Identify which cell holds the provided text, then report its [X, Y] central coordinate. 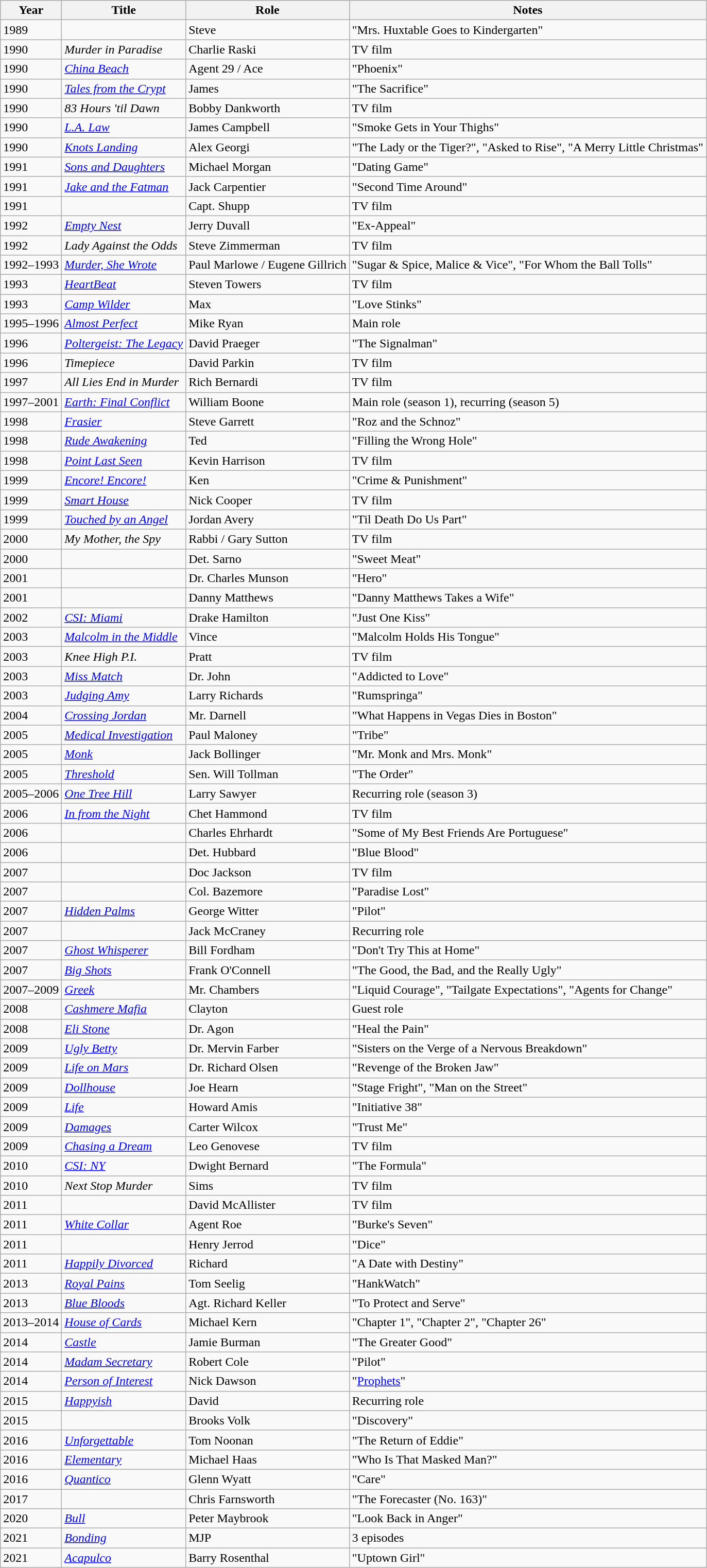
1997–2001 [31, 402]
Peter Maybrook [268, 1519]
"The Good, the Bad, and the Really Ugly" [527, 970]
"Second Time Around" [527, 186]
Jerry Duvall [268, 225]
Dr. Mervin Farber [268, 1048]
Mr. Darnell [268, 715]
Michael Kern [268, 1323]
Encore! Encore! [124, 480]
"The Formula" [527, 1166]
Steve [268, 30]
Hidden Palms [124, 911]
Elementary [124, 1459]
Eli Stone [124, 1029]
"Initiative 38" [527, 1107]
Howard Amis [268, 1107]
"Dating Game" [527, 167]
Rich Bernardi [268, 382]
"Crime & Punishment" [527, 480]
One Tree Hill [124, 794]
David Parkin [268, 363]
"Chapter 1", "Chapter 2", "Chapter 26" [527, 1323]
Cashmere Mafia [124, 1009]
"Danny Matthews Takes a Wife" [527, 598]
Life on Mars [124, 1068]
Malcolm in the Middle [124, 637]
Chet Hammond [268, 813]
Tom Noonan [268, 1440]
Richard [268, 1264]
"Just One Kiss" [527, 618]
Madam Secretary [124, 1362]
Crossing Jordan [124, 715]
Greek [124, 990]
Jack Bollinger [268, 754]
Earth: Final Conflict [124, 402]
"Sisters on the Verge of a Nervous Breakdown" [527, 1048]
"The Sacrifice" [527, 89]
Murder in Paradise [124, 49]
Royal Pains [124, 1283]
Blue Bloods [124, 1303]
"A Date with Destiny" [527, 1264]
Drake Hamilton [268, 618]
Paul Maloney [268, 735]
Mr. Chambers [268, 990]
1997 [31, 382]
Paul Marlowe / Eugene Gillrich [268, 265]
Dwight Bernard [268, 1166]
Ted [268, 441]
Det. Hubbard [268, 852]
"Uptown Girl" [527, 1558]
Poltergeist: The Legacy [124, 343]
Happily Divorced [124, 1264]
Dr. John [268, 676]
Knots Landing [124, 147]
Henry Jerrod [268, 1244]
Castle [124, 1342]
Ghost Whisperer [124, 950]
"Stage Fright", "Man on the Street" [527, 1087]
"Rumspringa" [527, 696]
Timepiece [124, 363]
"Care" [527, 1479]
Max [268, 304]
"Til Death Do Us Part" [527, 519]
Year [31, 10]
Ugly Betty [124, 1048]
Frank O'Connell [268, 970]
Steve Zimmerman [268, 245]
"Don't Try This at Home" [527, 950]
David McAllister [268, 1205]
Recurring role (season 3) [527, 794]
Person of Interest [124, 1381]
Unforgettable [124, 1440]
1995–1996 [31, 324]
Charles Ehrhardt [268, 833]
"The Signalman" [527, 343]
2002 [31, 618]
My Mother, the Spy [124, 539]
"Phoenix" [527, 69]
Happyish [124, 1401]
Quantico [124, 1479]
Chasing a Dream [124, 1146]
"Discovery" [527, 1420]
2013–2014 [31, 1323]
Jack McCraney [268, 931]
Robert Cole [268, 1362]
Miss Match [124, 676]
Leo Genovese [268, 1146]
Alex Georgi [268, 147]
Dr. Agon [268, 1029]
2017 [31, 1499]
MJP [268, 1538]
All Lies End in Murder [124, 382]
Kevin Harrison [268, 461]
Bill Fordham [268, 950]
"Paradise Lost" [527, 892]
Camp Wilder [124, 304]
In from the Night [124, 813]
White Collar [124, 1225]
Smart House [124, 500]
William Boone [268, 402]
Guest role [527, 1009]
Almost Perfect [124, 324]
Pratt [268, 657]
Ken [268, 480]
"Revenge of the Broken Jaw" [527, 1068]
Capt. Shupp [268, 206]
Steve Garrett [268, 421]
Jordan Avery [268, 519]
Nick Cooper [268, 500]
Glenn Wyatt [268, 1479]
Tales from the Crypt [124, 89]
Damages [124, 1126]
"To Protect and Serve" [527, 1303]
Jake and the Fatman [124, 186]
Life [124, 1107]
Rabbi / Gary Sutton [268, 539]
Charlie Raski [268, 49]
Big Shots [124, 970]
China Beach [124, 69]
David Praeger [268, 343]
"Burke's Seven" [527, 1225]
Brooks Volk [268, 1420]
Dr. Richard Olsen [268, 1068]
"Trust Me" [527, 1126]
Danny Matthews [268, 598]
"Filling the Wrong Hole" [527, 441]
Next Stop Murder [124, 1185]
Agent Roe [268, 1225]
Mike Ryan [268, 324]
"Prophets" [527, 1381]
Role [268, 10]
"Sugar & Spice, Malice & Vice", "For Whom the Ball Tolls" [527, 265]
"Mr. Monk and Mrs. Monk" [527, 754]
Main role (season 1), recurring (season 5) [527, 402]
"Some of My Best Friends Are Portuguese" [527, 833]
"Tribe" [527, 735]
2005–2006 [31, 794]
David [268, 1401]
Barry Rosenthal [268, 1558]
Monk [124, 754]
Threshold [124, 774]
Rude Awakening [124, 441]
1989 [31, 30]
CSI: NY [124, 1166]
"Addicted to Love" [527, 676]
2020 [31, 1519]
Medical Investigation [124, 735]
"Sweet Meat" [527, 558]
"Malcolm Holds His Tongue" [527, 637]
Lady Against the Odds [124, 245]
Judging Amy [124, 696]
"The Forecaster (No. 163)" [527, 1499]
Michael Haas [268, 1459]
"Dice" [527, 1244]
Jamie Burman [268, 1342]
"Mrs. Huxtable Goes to Kindergarten" [527, 30]
James Campbell [268, 128]
Dollhouse [124, 1087]
"Heal the Pain" [527, 1029]
Clayton [268, 1009]
House of Cards [124, 1323]
L.A. Law [124, 128]
Sen. Will Tollman [268, 774]
83 Hours 'til Dawn [124, 108]
Larry Sawyer [268, 794]
Frasier [124, 421]
Nick Dawson [268, 1381]
"Who Is That Masked Man?" [527, 1459]
Main role [527, 324]
"Smoke Gets in Your Thighs" [527, 128]
CSI: Miami [124, 618]
Steven Towers [268, 285]
Sims [268, 1185]
"Look Back in Anger" [527, 1519]
Notes [527, 10]
"Liquid Courage", "Tailgate Expectations", "Agents for Change" [527, 990]
Joe Hearn [268, 1087]
HeartBeat [124, 285]
"Love Stinks" [527, 304]
3 episodes [527, 1538]
Col. Bazemore [268, 892]
"Blue Blood" [527, 852]
Murder, She Wrote [124, 265]
"HankWatch" [527, 1283]
Agt. Richard Keller [268, 1303]
Sons and Daughters [124, 167]
Touched by an Angel [124, 519]
Vince [268, 637]
Bonding [124, 1538]
Jack Carpentier [268, 186]
James [268, 89]
Tom Seelig [268, 1283]
Title [124, 10]
"The Lady or the Tiger?", "Asked to Rise", "A Merry Little Christmas" [527, 147]
Carter Wilcox [268, 1126]
"The Return of Eddie" [527, 1440]
Doc Jackson [268, 872]
Knee High P.I. [124, 657]
George Witter [268, 911]
"The Greater Good" [527, 1342]
Bobby Dankworth [268, 108]
"The Order" [527, 774]
Michael Morgan [268, 167]
Acapulco [124, 1558]
2007–2009 [31, 990]
Agent 29 / Ace [268, 69]
"What Happens in Vegas Dies in Boston" [527, 715]
Empty Nest [124, 225]
Point Last Seen [124, 461]
1992–1993 [31, 265]
Larry Richards [268, 696]
"Ex-Appeal" [527, 225]
Chris Farnsworth [268, 1499]
Bull [124, 1519]
"Hero" [527, 578]
2004 [31, 715]
Det. Sarno [268, 558]
"Roz and the Schnoz" [527, 421]
Dr. Charles Munson [268, 578]
